For the text-containing cell, return its midpoint in [X, Y] coordinate format. 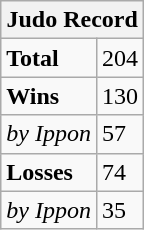
Total [49, 58]
74 [120, 172]
Judo Record [72, 20]
57 [120, 134]
130 [120, 96]
35 [120, 210]
204 [120, 58]
Wins [49, 96]
Losses [49, 172]
